Extract the (x, y) coordinate from the center of the cell holding the provided text.  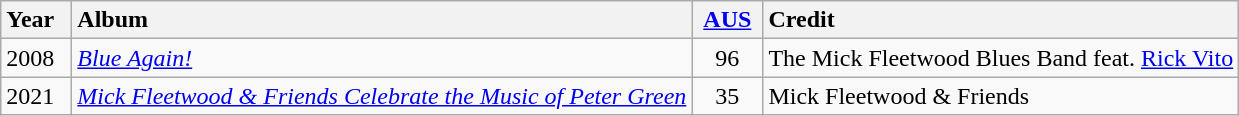
Mick Fleetwood & Friends (1001, 96)
Album (382, 20)
Mick Fleetwood & Friends Celebrate the Music of Peter Green (382, 96)
2021 (36, 96)
2008 (36, 58)
Credit (1001, 20)
Year (36, 20)
96 (728, 58)
The Mick Fleetwood Blues Band feat. Rick Vito (1001, 58)
35 (728, 96)
AUS (728, 20)
Blue Again! (382, 58)
